Provide the [x, y] coordinate of the cell's center where the given text is located.  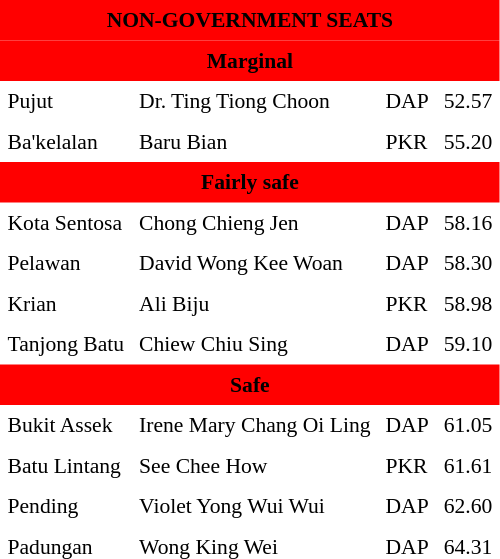
Ba'kelalan [66, 141]
Chiew Chiu Sing [255, 344]
Batu Lintang [66, 465]
Baru Bian [255, 141]
62.60 [468, 506]
59.10 [468, 344]
Dr. Ting Tiong Choon [255, 101]
Kota Sentosa [66, 222]
Krian [66, 303]
52.57 [468, 101]
Pending [66, 506]
See Chee How [255, 465]
Pelawan [66, 263]
Ali Biju [255, 303]
58.30 [468, 263]
Fairly safe [250, 182]
Marginal [250, 60]
61.61 [468, 465]
58.16 [468, 222]
Safe [250, 384]
58.98 [468, 303]
55.20 [468, 141]
61.05 [468, 425]
Violet Yong Wui Wui [255, 506]
Bukit Assek [66, 425]
Tanjong Batu [66, 344]
Chong Chieng Jen [255, 222]
Pujut [66, 101]
NON-GOVERNMENT SEATS [250, 20]
David Wong Kee Woan [255, 263]
Irene Mary Chang Oi Ling [255, 425]
